Search for the cell housing the specified text and yield its [X, Y] center coordinate. 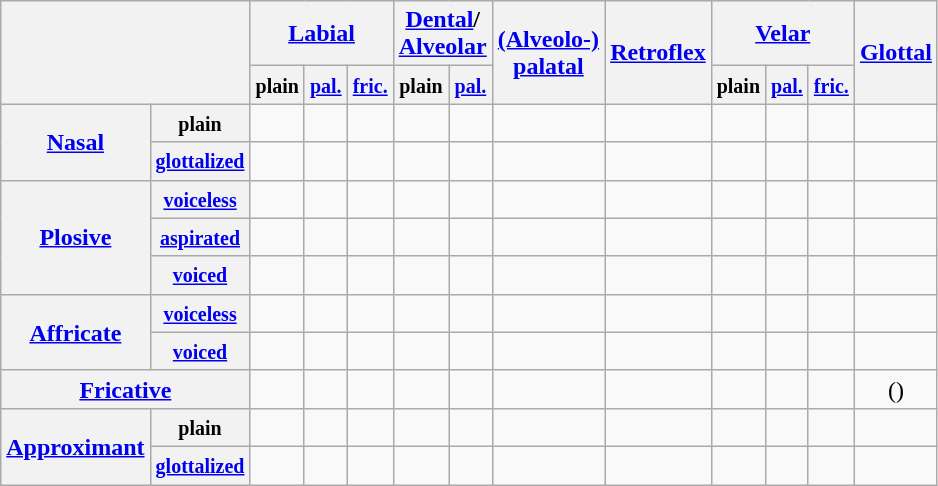
Fricative [126, 389]
Plosive [76, 237]
(Alveolo-)palatal [548, 52]
Velar [782, 34]
Approximant [76, 446]
Retroflex [658, 52]
aspirated [200, 237]
Nasal [76, 142]
Glottal [896, 52]
Labial [322, 34]
Dental/Alveolar [442, 34]
Affricate [76, 332]
() [896, 389]
